Find where the given text appears and provide that cell's center as (X, Y) coordinate. 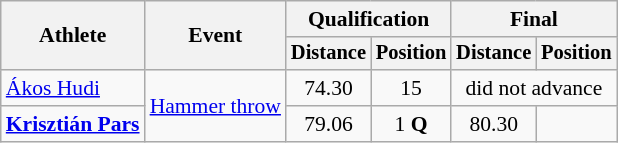
Ákos Hudi (73, 88)
did not advance (534, 88)
80.30 (494, 124)
Qualification (368, 19)
Athlete (73, 36)
74.30 (328, 88)
1 Q (411, 124)
15 (411, 88)
Krisztián Pars (73, 124)
Final (534, 19)
Hammer throw (216, 106)
79.06 (328, 124)
Event (216, 36)
